Capture the cell that displays the provided text and extract its (X, Y) central coordinate. 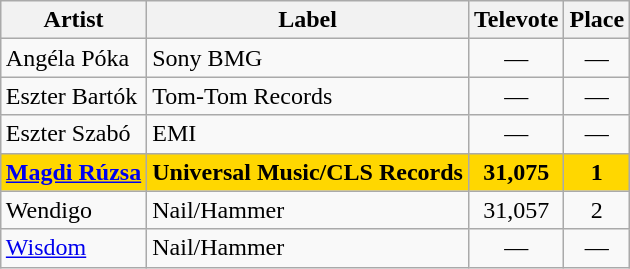
2 (597, 210)
Wisdom (73, 248)
Eszter Szabó (73, 134)
1 (597, 172)
Eszter Bartók (73, 96)
Label (308, 20)
Angéla Póka (73, 58)
Universal Music/CLS Records (308, 172)
Magdi Rúzsa (73, 172)
31,075 (516, 172)
Place (597, 20)
Tom-Tom Records (308, 96)
Artist (73, 20)
EMI (308, 134)
Televote (516, 20)
Sony BMG (308, 58)
Wendigo (73, 210)
31,057 (516, 210)
